Provide the (x, y) coordinate of the cell's center where the given text is located.  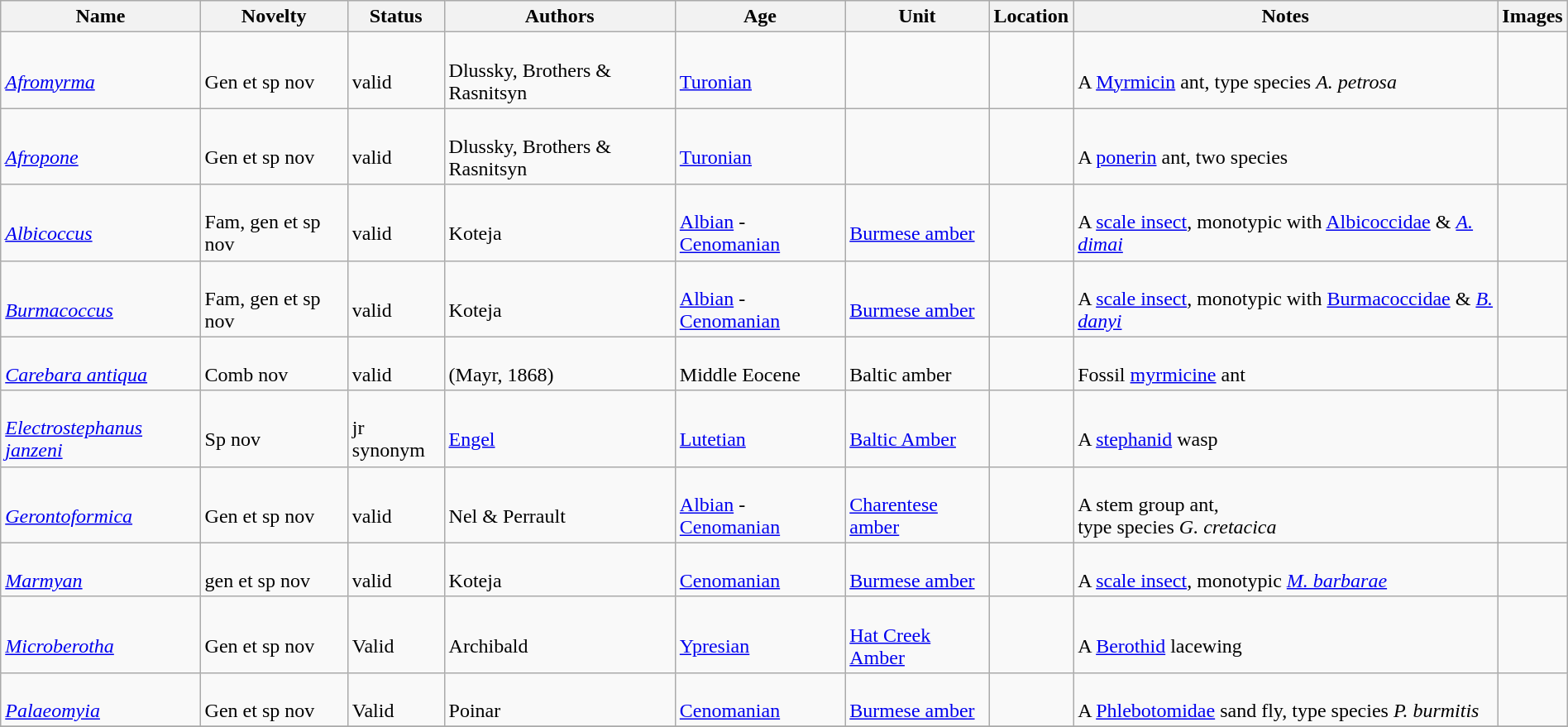
Poinar (559, 700)
Notes (1285, 17)
Engel (559, 428)
Location (1031, 17)
Lutetian (759, 428)
A Phlebotomidae sand fly, type species P. burmitis (1285, 700)
A scale insect, monotypic with Burmacoccidae & B. danyi (1285, 299)
(Mayr, 1868) (559, 364)
Gerontoformica (101, 505)
Authors (559, 17)
Charentese amber (917, 505)
Hat Creek Amber (917, 634)
Archibald (559, 634)
Fossil myrmicine ant (1285, 364)
Age (759, 17)
Baltic amber (917, 364)
Name (101, 17)
Unit (917, 17)
Comb nov (274, 364)
Marmyan (101, 569)
Albicoccus (101, 222)
Burmacoccus (101, 299)
Palaeomyia (101, 700)
A Berothid lacewing (1285, 634)
Status (395, 17)
gen et sp nov (274, 569)
Carebara antiqua (101, 364)
Microberotha (101, 634)
A scale insect, monotypic M. barbarae (1285, 569)
Baltic Amber (917, 428)
Electrostephanus janzeni (101, 428)
Images (1532, 17)
Middle Eocene (759, 364)
A scale insect, monotypic with Albicoccidae & A. dimai (1285, 222)
A stephanid wasp (1285, 428)
A Myrmicin ant, type species A. petrosa (1285, 70)
Afropone (101, 146)
Nel & Perrault (559, 505)
Ypresian (759, 634)
A stem group ant, type species G. cretacica (1285, 505)
A ponerin ant, two species (1285, 146)
Afromyrma (101, 70)
Sp nov (274, 428)
jr synonym (395, 428)
Novelty (274, 17)
